Output the [x, y] coordinate of the center of the cell containing the given text.  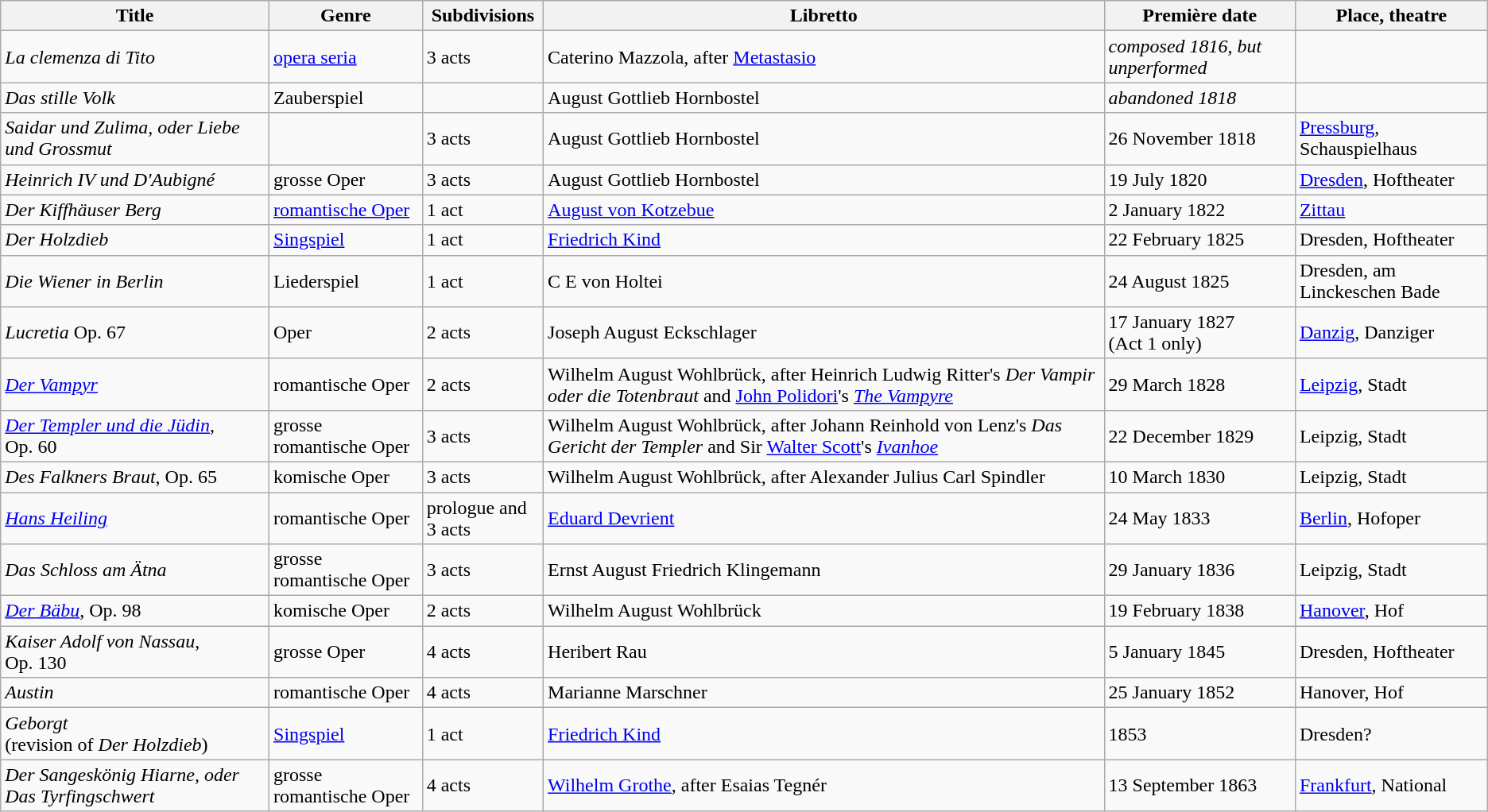
Danzig, Danziger [1391, 332]
Heribert Rau [823, 652]
Wilhelm August Wohlbrück, after Heinrich Ludwig Ritter's Der Vampir oder die Totenbraut and John Polidori's The Vampyre [823, 385]
Der Bäbu, Op. 98 [135, 611]
24 August 1825 [1199, 281]
5 January 1845 [1199, 652]
Wilhelm August Wohlbrück, after Johann Reinhold von Lenz's Das Gericht der Templer and Sir Walter Scott's Ivanhoe [823, 435]
Liederspiel [347, 281]
Lucretia Op. 67 [135, 332]
Hans Heiling [135, 518]
Wilhelm Grothe, after Esaias Tegnér [823, 785]
abandoned 1818 [1199, 98]
Wilhelm August Wohlbrück [823, 611]
Der Sangeskönig Hiarne, oder Das Tyrfingschwert [135, 785]
Der Kiffhäuser Berg [135, 210]
29 March 1828 [1199, 385]
26 November 1818 [1199, 138]
C E von Holtei [823, 281]
Geborgt(revision of Der Holzdieb) [135, 734]
composed 1816, but unperformed [1199, 57]
Kaiser Adolf von Nassau, Op. 130 [135, 652]
La clemenza di Tito [135, 57]
Die Wiener in Berlin [135, 281]
Das Schloss am Ätna [135, 570]
Heinrich IV und D'Aubigné [135, 180]
22 December 1829 [1199, 435]
13 September 1863 [1199, 785]
19 February 1838 [1199, 611]
Zauberspiel [347, 98]
Title [135, 16]
Saidar und Zulima, oder Liebe und Grossmut [135, 138]
Ernst August Friedrich Klingemann [823, 570]
Frankfurt, National [1391, 785]
Dresden, am Linckeschen Bade [1391, 281]
2 January 1822 [1199, 210]
Eduard Devrient [823, 518]
Wilhelm August Wohlbrück, after Alexander Julius Carl Spindler [823, 477]
19 July 1820 [1199, 180]
Place, theatre [1391, 16]
Des Falkners Braut, Op. 65 [135, 477]
24 May 1833 [1199, 518]
Première date [1199, 16]
Zittau [1391, 210]
Der Holzdieb [135, 240]
Oper [347, 332]
Caterino Mazzola, after Metastasio [823, 57]
1853 [1199, 734]
17 January 1827(Act 1 only) [1199, 332]
Der Vampyr [135, 385]
Pressburg, Schauspielhaus [1391, 138]
Libretto [823, 16]
Das stille Volk [135, 98]
Genre [347, 16]
Dresden? [1391, 734]
22 February 1825 [1199, 240]
August von Kotzebue [823, 210]
Austin [135, 693]
10 March 1830 [1199, 477]
Sub­divisions [482, 16]
25 January 1852 [1199, 693]
Der Templer und die Jüdin, Op. 60 [135, 435]
Joseph August Eckschlager [823, 332]
Marianne Marschner [823, 693]
prologue and 3 acts [482, 518]
29 January 1836 [1199, 570]
Berlin, Hofoper [1391, 518]
opera seria [347, 57]
